Scan for the cell matching the given text and deliver its (x, y) coordinate at center. 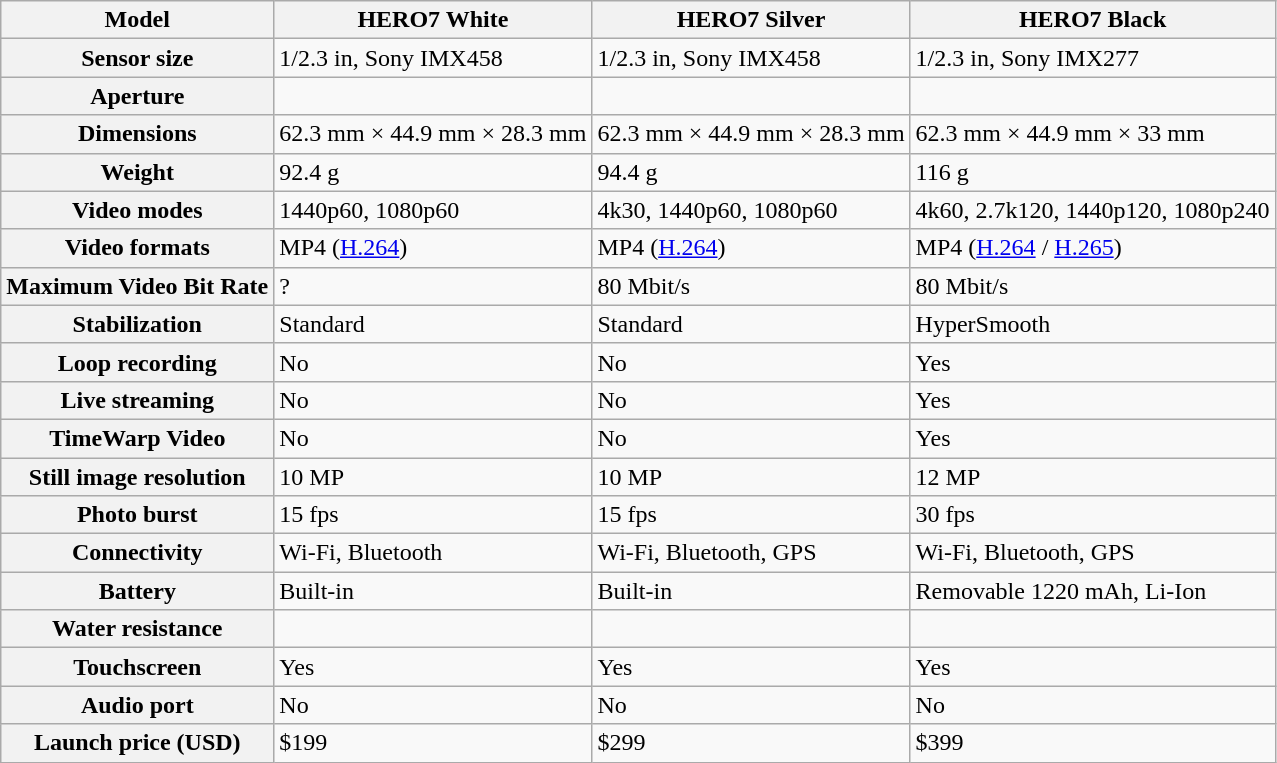
92.4 g (433, 172)
Photo burst (138, 515)
Aperture (138, 96)
Water resistance (138, 629)
1440p60, 1080p60 (433, 210)
MP4 (H.264 / H.265) (1092, 248)
Dimensions (138, 134)
Sensor size (138, 58)
Connectivity (138, 553)
Still image resolution (138, 477)
Weight (138, 172)
Audio port (138, 705)
30 fps (1092, 515)
? (433, 286)
$199 (433, 743)
Model (138, 20)
Video formats (138, 248)
Launch price (USD) (138, 743)
HERO7 White (433, 20)
Battery (138, 591)
$299 (751, 743)
Live streaming (138, 400)
HERO7 Silver (751, 20)
Video modes (138, 210)
Stabilization (138, 324)
4k30, 1440p60, 1080p60 (751, 210)
1/2.3 in, Sony IMX277 (1092, 58)
Touchscreen (138, 667)
Maximum Video Bit Rate (138, 286)
Wi-Fi, Bluetooth (433, 553)
Removable 1220 mAh, Li-Ion (1092, 591)
116 g (1092, 172)
HERO7 Black (1092, 20)
Loop recording (138, 362)
62.3 mm × 44.9 mm × 33 mm (1092, 134)
94.4 g (751, 172)
12 MP (1092, 477)
$399 (1092, 743)
TimeWarp Video (138, 438)
4k60, 2.7k120, 1440p120, 1080p240 (1092, 210)
HyperSmooth (1092, 324)
